Return (X, Y) of the center of cell containing provided text 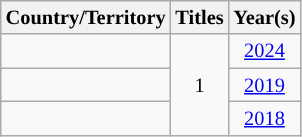
2024 (264, 51)
2019 (264, 85)
Titles (199, 17)
Year(s) (264, 17)
1 (199, 84)
2018 (264, 118)
Country/Territory (86, 17)
